Pinpoint the cell where the given text exists, returning its [x, y] midpoint coordinate. 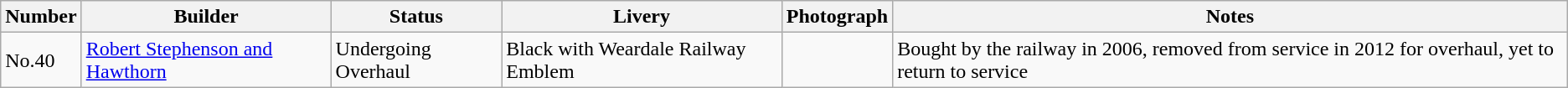
Robert Stephenson and Hawthorn [206, 60]
Number [41, 17]
Livery [642, 17]
Undergoing Overhaul [416, 60]
Photograph [837, 17]
Notes [1230, 17]
Builder [206, 17]
No.40 [41, 60]
Black with Weardale Railway Emblem [642, 60]
Bought by the railway in 2006, removed from service in 2012 for overhaul, yet to return to service [1230, 60]
Status [416, 17]
